Pinpoint the cell where the given text exists, returning its [X, Y] midpoint coordinate. 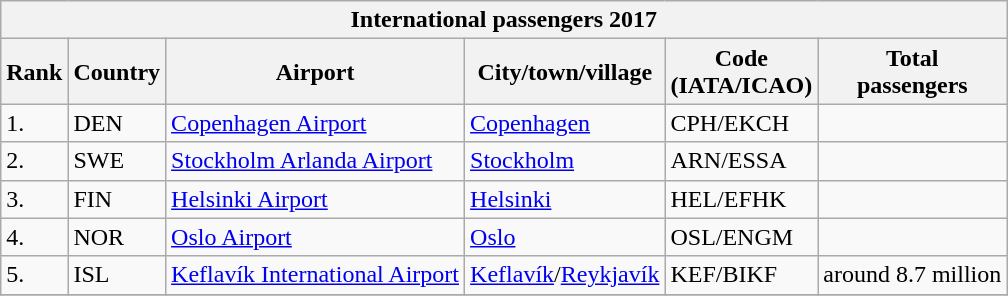
ISL [117, 275]
OSL/ENGM [742, 237]
HEL/EFHK [742, 199]
Totalpassengers [912, 72]
Rank [34, 72]
CPH/EKCH [742, 123]
SWE [117, 161]
1. [34, 123]
Stockholm [565, 161]
ARN/ESSA [742, 161]
International passengers 2017 [504, 20]
Copenhagen [565, 123]
DEN [117, 123]
4. [34, 237]
Helsinki Airport [316, 199]
Code(IATA/ICAO) [742, 72]
2. [34, 161]
Copenhagen Airport [316, 123]
around 8.7 million [912, 275]
FIN [117, 199]
3. [34, 199]
Keflavík/Reykjavík [565, 275]
Airport [316, 72]
5. [34, 275]
Stockholm Arlanda Airport [316, 161]
Country [117, 72]
KEF/BIKF [742, 275]
Oslo Airport [316, 237]
City/town/village [565, 72]
Helsinki [565, 199]
NOR [117, 237]
Keflavík International Airport [316, 275]
Oslo [565, 237]
